Provide the [x, y] coordinate of the cell's center where the given text is located.  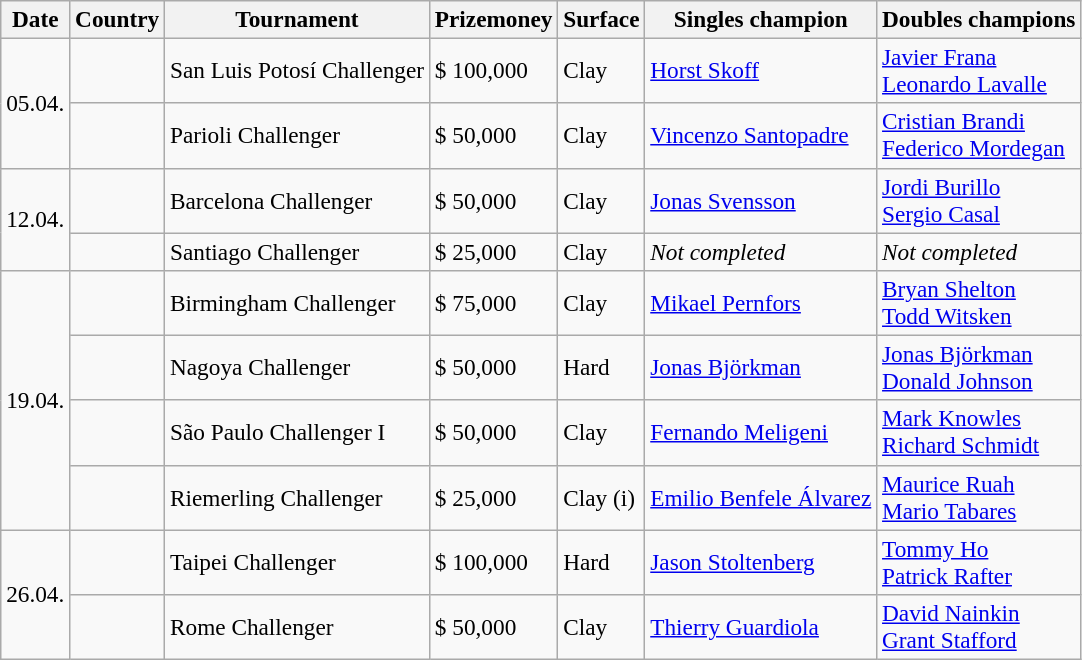
David Nainkin Grant Stafford [979, 626]
Mikael Pernfors [761, 302]
26.04. [36, 594]
Prizemoney [493, 19]
Jordi Burillo Sergio Casal [979, 200]
Jonas Svensson [761, 200]
Cristian Brandi Federico Mordegan [979, 136]
Bryan Shelton Todd Witsken [979, 302]
Riemerling Challenger [298, 498]
Vincenzo Santopadre [761, 136]
Jason Stoltenberg [761, 562]
Jonas Björkman Donald Johnson [979, 368]
Birmingham Challenger [298, 302]
Taipei Challenger [298, 562]
05.04. [36, 103]
Javier Frana Leonardo Lavalle [979, 70]
Doubles champions [979, 19]
Rome Challenger [298, 626]
Mark Knowles Richard Schmidt [979, 432]
Tournament [298, 19]
Maurice Ruah Mario Tabares [979, 498]
Emilio Benfele Álvarez [761, 498]
Surface [602, 19]
Country [118, 19]
Singles champion [761, 19]
Clay (i) [602, 498]
Barcelona Challenger [298, 200]
Santiago Challenger [298, 251]
Tommy Ho Patrick Rafter [979, 562]
Jonas Björkman [761, 368]
Horst Skoff [761, 70]
Thierry Guardiola [761, 626]
São Paulo Challenger I [298, 432]
Parioli Challenger [298, 136]
Date [36, 19]
Nagoya Challenger [298, 368]
$ 75,000 [493, 302]
Fernando Meligeni [761, 432]
San Luis Potosí Challenger [298, 70]
12.04. [36, 220]
19.04. [36, 400]
